Locate the cell with the specified text and output its (x, y) center coordinate. 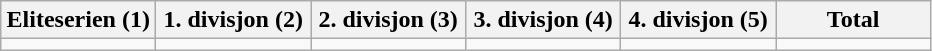
4. divisjon (5) (698, 20)
Eliteserien (1) (78, 20)
3. divisjon (4) (544, 20)
Total (854, 20)
1. divisjon (2) (234, 20)
2. divisjon (3) (388, 20)
